Extract the (x, y) coordinate from the center of the cell holding the provided text.  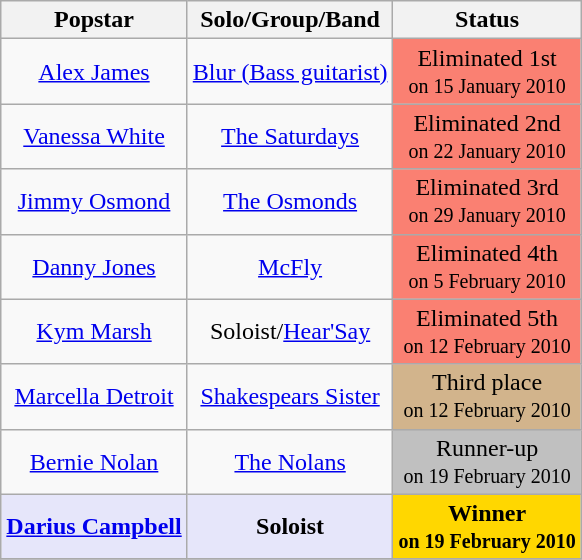
Third placeon 12 February 2010 (487, 396)
Blur (Bass guitarist) (290, 72)
Runner-upon 19 February 2010 (487, 462)
Kym Marsh (94, 332)
Popstar (94, 20)
Eliminated 4thon 5 February 2010 (487, 266)
The Saturdays (290, 136)
McFly (290, 266)
Eliminated 1ston 15 January 2010 (487, 72)
Alex James (94, 72)
Status (487, 20)
Bernie Nolan (94, 462)
Shakespears Sister (290, 396)
Vanessa White (94, 136)
Jimmy Osmond (94, 202)
Danny Jones (94, 266)
Solo/Group/Band (290, 20)
The Nolans (290, 462)
Eliminated 5thon 12 February 2010 (487, 332)
Eliminated 3rdon 29 January 2010 (487, 202)
The Osmonds (290, 202)
Soloist (290, 526)
Marcella Detroit (94, 396)
Eliminated 2ndon 22 January 2010 (487, 136)
Soloist/Hear'Say (290, 332)
Winneron 19 February 2010 (487, 526)
Darius Campbell (94, 526)
